Provide the (x, y) coordinate of the cell's center where the given text is located.  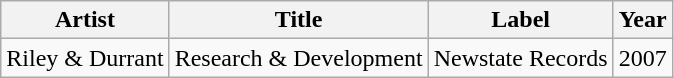
Newstate Records (520, 58)
Artist (85, 20)
Label (520, 20)
2007 (642, 58)
Riley & Durrant (85, 58)
Title (298, 20)
Year (642, 20)
Research & Development (298, 58)
